Output the [X, Y] coordinate of the center of the cell containing the given text.  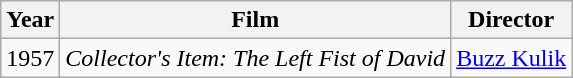
Collector's Item: The Left Fist of David [256, 58]
Year [30, 20]
Buzz Kulik [512, 58]
1957 [30, 58]
Director [512, 20]
Film [256, 20]
